Capture the cell that displays the provided text and extract its [X, Y] central coordinate. 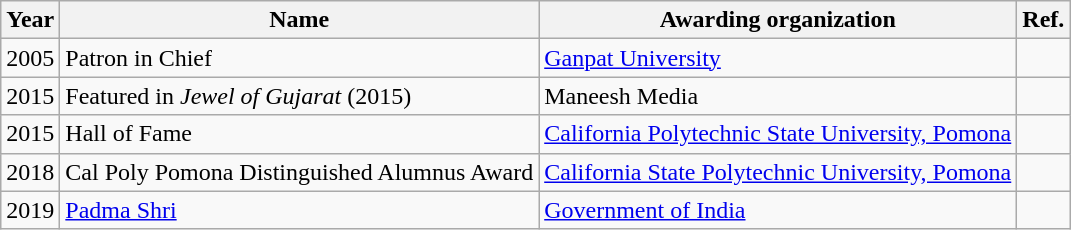
Government of India [778, 210]
California State Polytechnic University, Pomona [778, 172]
Cal Poly Pomona Distinguished Alumnus Award [300, 172]
2005 [30, 58]
Awarding organization [778, 20]
Patron in Chief [300, 58]
Year [30, 20]
Padma Shri [300, 210]
Hall of Fame [300, 134]
Ref. [1044, 20]
Maneesh Media [778, 96]
2019 [30, 210]
Featured in Jewel of Gujarat (2015) [300, 96]
California Polytechnic State University, Pomona [778, 134]
Ganpat University [778, 58]
Name [300, 20]
2018 [30, 172]
